Output the (x, y) coordinate of the center of the cell containing the given text.  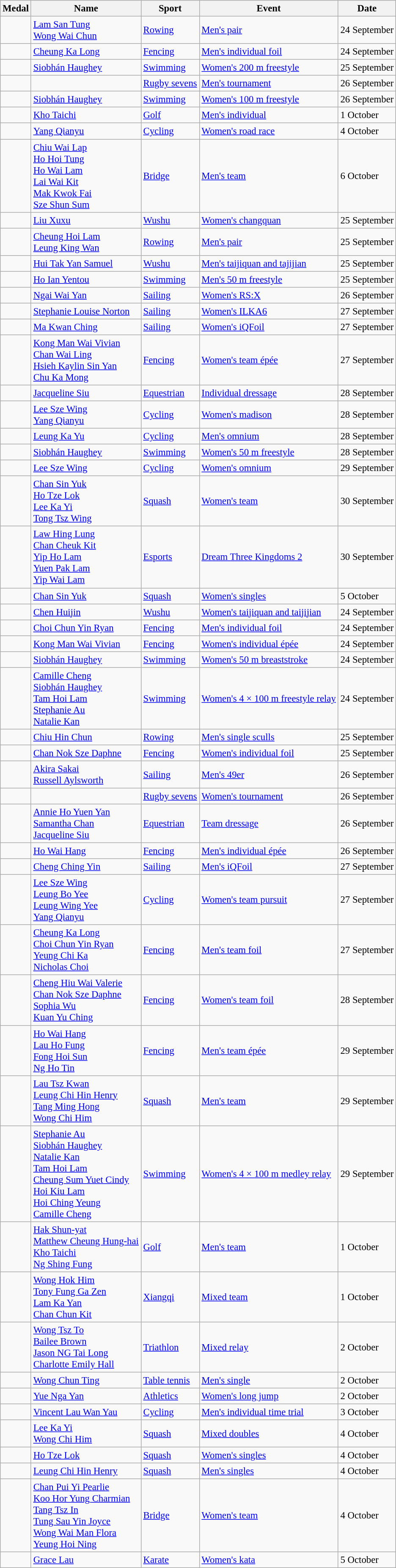
Wong Chun Ting (86, 1380)
Women's madison (269, 415)
Women's 4 × 100 m medley relay (269, 1174)
Chan Nok Sze Daphne (86, 753)
Stephanie Louise Norton (86, 311)
Triathlon (170, 1348)
Mixed doubles (269, 1434)
Hak Shun-yatMatthew Cheung Hung-haiKho TaichiNg Shing Fung (86, 1247)
Event (269, 8)
Kong Man Wai Vivian (86, 644)
Chan Sin YukHo Tze LokLee Ka YiTong Tsz Wing (86, 501)
Men's singles (269, 1471)
Lee Sze Wing (86, 468)
Ngai Wai Yan (86, 295)
Women's 4 × 100 m freestyle relay (269, 698)
Chan Sin Yuk (86, 596)
Grace Lau (86, 1560)
Lee Ka YiWong Chi Him (86, 1434)
Table tennis (170, 1380)
Wong Hok HimTony Fung Ga ZenLam Ka YanChan Chun Kit (86, 1297)
Athletics (170, 1396)
Women's 200 m freestyle (269, 68)
Men's individual épée (269, 851)
Women's kata (269, 1560)
Men's 49er (269, 774)
Women's taijiquan and taijijian (269, 612)
Women's road race (269, 131)
Women's 100 m freestyle (269, 99)
Women's ILKA6 (269, 311)
Individual dressage (269, 393)
Liu Xuxu (86, 220)
6 October (367, 176)
Men's single (269, 1380)
Women's iQFoil (269, 327)
Xiangqi (170, 1297)
Name (86, 8)
Men's tournament (269, 83)
Women's team pursuit (269, 900)
Chiu Hin Chun (86, 737)
Sport (170, 8)
Kong Man Wai VivianChan Wai LingHsieh Kaylin Sin YanChu Ka Mong (86, 360)
Women's team épée (269, 360)
Women's 50 m breaststroke (269, 660)
Cheng Hiu Wai ValerieChan Nok Sze DaphneSophia WuKuan Yu Ching (86, 1000)
Men's omnium (269, 436)
Leung Ka Yu (86, 436)
Mixed relay (269, 1348)
Lau Tsz KwanLeung Chi Hin HenryTang Ming HongWong Chi Him (86, 1100)
Men's taijiquan and tajijian (269, 263)
Men's 50 m freestyle (269, 279)
Men's team épée (269, 1050)
Men's individual (269, 116)
Team dressage (269, 824)
Women's tournament (269, 796)
Lee Sze WingLeung Bo YeeLeung Wing YeeYang Qianyu (86, 900)
Jacqueline Siu (86, 393)
Vincent Lau Wan Yau (86, 1412)
Dream Three Kingdoms 2 (269, 557)
Ho Tze Lok (86, 1455)
Date (367, 8)
Camille ChengSiobhán HaugheyTam Hoi LamStephanie AuNatalie Kan (86, 698)
Choi Chun Yin Ryan (86, 628)
Chiu Wai LapHo Hoi TungHo Wai LamLai Wai KitMak Kwok FaiSze Shun Sum (86, 176)
Cheng Ching Yin (86, 867)
Karate (170, 1560)
Men's single sculls (269, 737)
Hui Tak Yan Samuel (86, 263)
Women's 50 m freestyle (269, 452)
Leung Chi Hin Henry (86, 1471)
3 October (367, 1412)
Ma Kwan Ching (86, 327)
Women's RS:X (269, 295)
Chen Huijin (86, 612)
Medal (16, 8)
Stephanie AuSiobhán HaugheyNatalie KanTam Hoi LamCheung Sum Yuet CindyHoi Kiu LamHoi Ching YeungCamille Cheng (86, 1174)
Men's iQFoil (269, 867)
Women's individual foil (269, 753)
Women's long jump (269, 1396)
Men's individual time trial (269, 1412)
Ho Wai Hang (86, 851)
Mixed team (269, 1297)
Cheung Hoi LamLeung King Wan (86, 242)
Wong Tsz ToBailee BrownJason NG Tai LongCharlotte Emily Hall (86, 1348)
Ho Ian Yentou (86, 279)
Lee Sze WingYang Qianyu (86, 415)
Yang Qianyu (86, 131)
Women's changquan (269, 220)
Ho Wai HangLau Ho FungFong Hoi SunNg Ho Tin (86, 1050)
Yue Nga Yan (86, 1396)
Women's omnium (269, 468)
Women's team foil (269, 1000)
Kho Taichi (86, 116)
Lam San TungWong Wai Chun (86, 30)
Chan Pui Yi PearlieKoo Hor Yung CharmianTang Tsz InTung Sau Yin JoyceWong Wai Man FloraYeung Hoi Ning (86, 1516)
Akira SakaiRussell Aylsworth (86, 774)
Law Hing LungChan Cheuk KitYip Ho LamYuen Pak LamYip Wai Lam (86, 557)
Cheung Ka LongChoi Chun Yin RyanYeung Chi KaNicholas Choi (86, 951)
Annie Ho Yuen YanSamantha ChanJacqueline Siu (86, 824)
Women's individual épée (269, 644)
Cheung Ka Long (86, 52)
Men's team foil (269, 951)
Esports (170, 557)
